Locate the cell with the specified text and output its [X, Y] center coordinate. 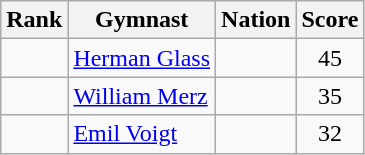
William Merz [142, 96]
Emil Voigt [142, 134]
32 [330, 134]
45 [330, 58]
Score [330, 20]
Gymnast [142, 20]
Nation [256, 20]
Rank [34, 20]
Herman Glass [142, 58]
35 [330, 96]
